From the cell containing the given text, extract its center point as (X, Y) coordinate. 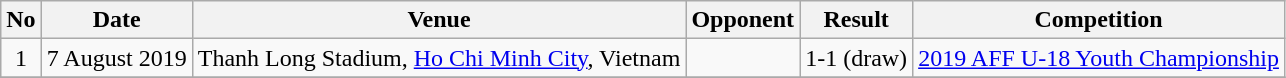
No (21, 20)
1-1 (draw) (856, 58)
Competition (1099, 20)
Result (856, 20)
1 (21, 58)
Thanh Long Stadium, Ho Chi Minh City, Vietnam (439, 58)
Venue (439, 20)
Date (116, 20)
7 August 2019 (116, 58)
Opponent (743, 20)
2019 AFF U-18 Youth Championship (1099, 58)
